Locate the cell with the specified text and output its [X, Y] center coordinate. 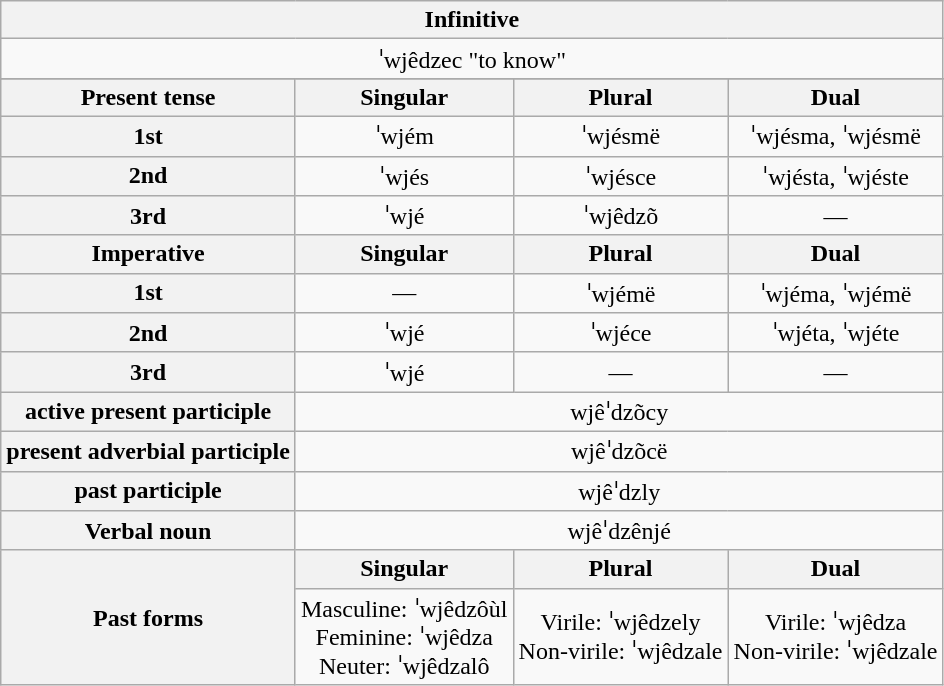
ˈwjéta, ˈwjéte [836, 333]
Virile: ˈwjêdzaNon-virile: ˈwjêdzale [836, 636]
active present participle [148, 412]
Imperative [148, 254]
Past forms [148, 618]
ˈwjés [404, 176]
Present tense [148, 97]
wjêˈdzõcy [619, 412]
Verbal noun [148, 531]
ˈwjésta, ˈwjéste [836, 176]
ˈwjémë [620, 293]
ˈwjésce [620, 176]
wjêˈdzênjé [619, 531]
ˈwjéma, ˈwjémë [836, 293]
wjêˈdzly [619, 491]
past participle [148, 491]
ˈwjéce [620, 333]
ˈwjésma, ˈwjésmë [836, 136]
ˈwjésmë [620, 136]
present adverbial participle [148, 451]
ˈwjém [404, 136]
ˈwjêdzec "to know" [472, 59]
Masculine: ˈwjêdzôùlFeminine: ˈwjêdzaNeuter: ˈwjêdzalô [404, 636]
wjêˈdzõcë [619, 451]
Virile: ˈwjêdzelyNon-virile: ˈwjêdzale [620, 636]
ˈwjêdzõ [620, 216]
Infinitive [472, 20]
